Determine the (X, Y) coordinate at the center of the cell enclosing the given text.  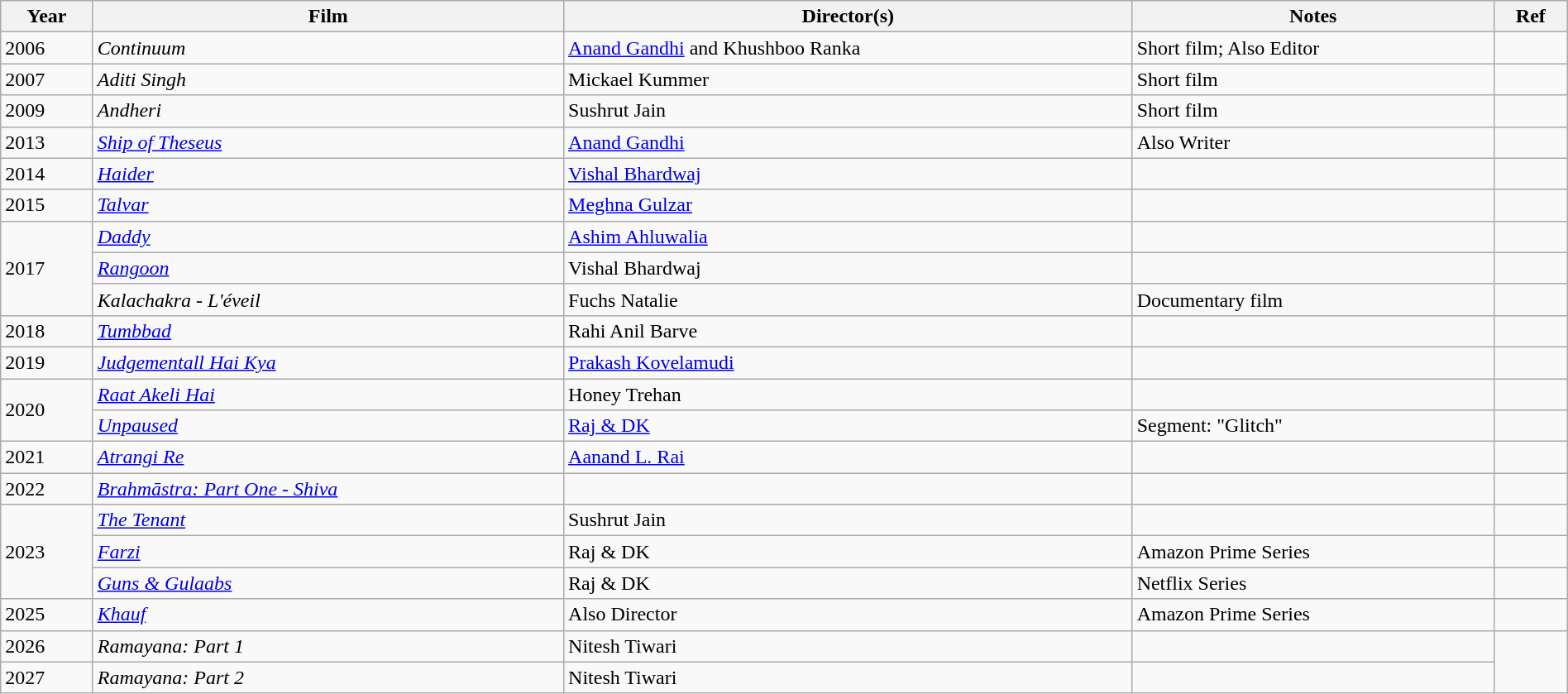
Daddy (327, 237)
2015 (46, 205)
Continuum (327, 48)
Film (327, 17)
Brahmāstra: Part One - Shiva (327, 489)
Haider (327, 174)
Aditi Singh (327, 79)
2019 (46, 362)
Anand Gandhi (849, 142)
Rahi Anil Barve (849, 331)
Meghna Gulzar (849, 205)
2017 (46, 268)
Rangoon (327, 268)
Documentary film (1313, 299)
Year (46, 17)
2013 (46, 142)
Talvar (327, 205)
Also Director (849, 615)
Kalachakra - L'éveil (327, 299)
Farzi (327, 552)
Ramayana: Part 1 (327, 646)
The Tenant (327, 520)
Guns & Gulaabs (327, 583)
Anand Gandhi and Khushboo Ranka (849, 48)
2006 (46, 48)
2027 (46, 677)
2022 (46, 489)
Atrangi Re (327, 457)
Prakash Kovelamudi (849, 362)
Unpaused (327, 426)
Notes (1313, 17)
Fuchs Natalie (849, 299)
2026 (46, 646)
Tumbbad (327, 331)
Raat Akeli Hai (327, 395)
Segment: "Glitch" (1313, 426)
Netflix Series (1313, 583)
2021 (46, 457)
Ref (1530, 17)
2025 (46, 615)
2023 (46, 552)
Andheri (327, 111)
2018 (46, 331)
Short film; Also Editor (1313, 48)
2020 (46, 410)
Ship of Theseus (327, 142)
Ashim Ahluwalia (849, 237)
2009 (46, 111)
Honey Trehan (849, 395)
Ramayana: Part 2 (327, 677)
Director(s) (849, 17)
Judgementall Hai Kya (327, 362)
Also Writer (1313, 142)
Khauf (327, 615)
2014 (46, 174)
Aanand L. Rai (849, 457)
2007 (46, 79)
Mickael Kummer (849, 79)
